Detect which cell encompasses the target text, then output its (x, y) center coordinate. 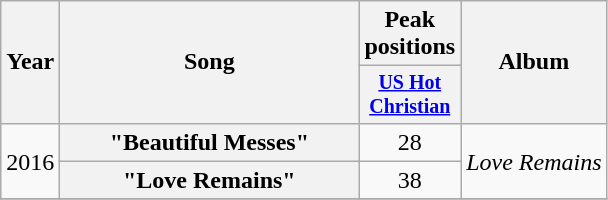
Album (534, 62)
"Love Remains" (210, 180)
38 (410, 180)
Love Remains (534, 161)
US Hot Christian (410, 94)
28 (410, 142)
Song (210, 62)
"Beautiful Messes" (210, 142)
Year (30, 62)
Peak positions (410, 34)
2016 (30, 161)
